Return the (x, y) coordinate for the center point of the cell that contains the specified text.  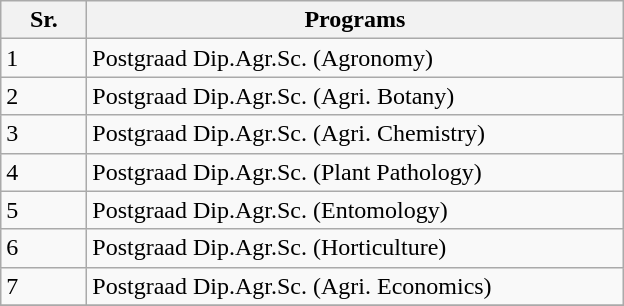
1 (44, 58)
7 (44, 286)
Postgraad Dip.Agr.Sc. (Agri. Botany) (355, 96)
Postgraad Dip.Agr.Sc. (Agri. Economics) (355, 286)
Postgraad Dip.Agr.Sc. (Agri. Chemistry) (355, 134)
Postgraad Dip.Agr.Sc. (Entomology) (355, 210)
Sr. (44, 20)
4 (44, 172)
2 (44, 96)
5 (44, 210)
Postgraad Dip.Agr.Sc. (Agronomy) (355, 58)
Postgraad Dip.Agr.Sc. (Plant Pathology) (355, 172)
Postgraad Dip.Agr.Sc. (Horticulture) (355, 248)
3 (44, 134)
Programs (355, 20)
6 (44, 248)
